Capture the cell that displays the provided text and extract its (X, Y) central coordinate. 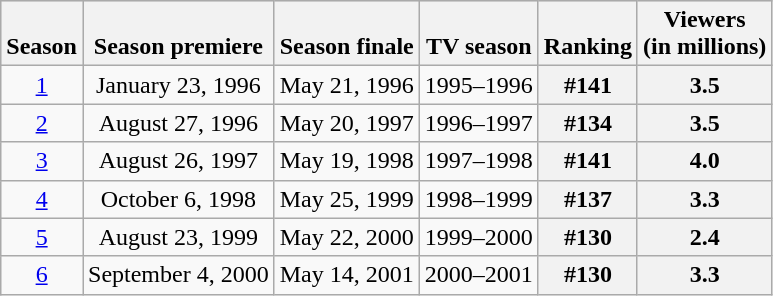
May 20, 1997 (346, 123)
2.4 (704, 237)
#134 (588, 123)
August 27, 1996 (178, 123)
5 (42, 237)
4.0 (704, 161)
May 25, 1999 (346, 199)
3 (42, 161)
1998–1999 (478, 199)
1 (42, 85)
Season premiere (178, 34)
August 23, 1999 (178, 237)
1995–1996 (478, 85)
October 6, 1998 (178, 199)
2000–2001 (478, 275)
Season finale (346, 34)
1997–1998 (478, 161)
September 4, 2000 (178, 275)
Ranking (588, 34)
May 19, 1998 (346, 161)
4 (42, 199)
May 14, 2001 (346, 275)
6 (42, 275)
August 26, 1997 (178, 161)
TV season (478, 34)
May 21, 1996 (346, 85)
1996–1997 (478, 123)
Viewers(in millions) (704, 34)
January 23, 1996 (178, 85)
2 (42, 123)
#137 (588, 199)
May 22, 2000 (346, 237)
Season (42, 34)
1999–2000 (478, 237)
